Determine the (X, Y) coordinate at the center of the cell enclosing the given text.  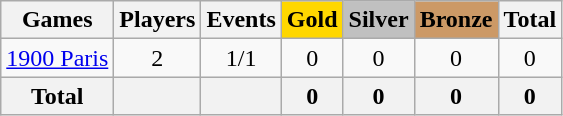
1/1 (241, 58)
Bronze (456, 20)
Games (58, 20)
Gold (312, 20)
2 (158, 58)
Silver (378, 20)
Players (158, 20)
1900 Paris (58, 58)
Events (241, 20)
